Find where the given text appears and provide that cell's center as (x, y) coordinate. 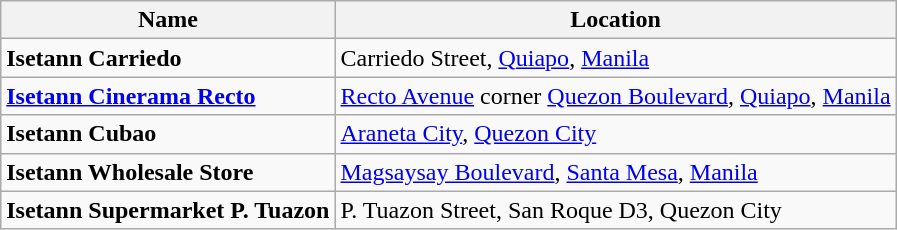
Araneta City, Quezon City (616, 134)
Name (168, 20)
Recto Avenue corner Quezon Boulevard, Quiapo, Manila (616, 96)
Isetann Cinerama Recto (168, 96)
Isetann Cubao (168, 134)
Isetann Supermarket P. Tuazon (168, 210)
Carriedo Street, Quiapo, Manila (616, 58)
Isetann Wholesale Store (168, 172)
Location (616, 20)
Isetann Carriedo (168, 58)
P. Tuazon Street, San Roque D3, Quezon City (616, 210)
Magsaysay Boulevard, Santa Mesa, Manila (616, 172)
